Capture the cell that displays the provided text and extract its [X, Y] central coordinate. 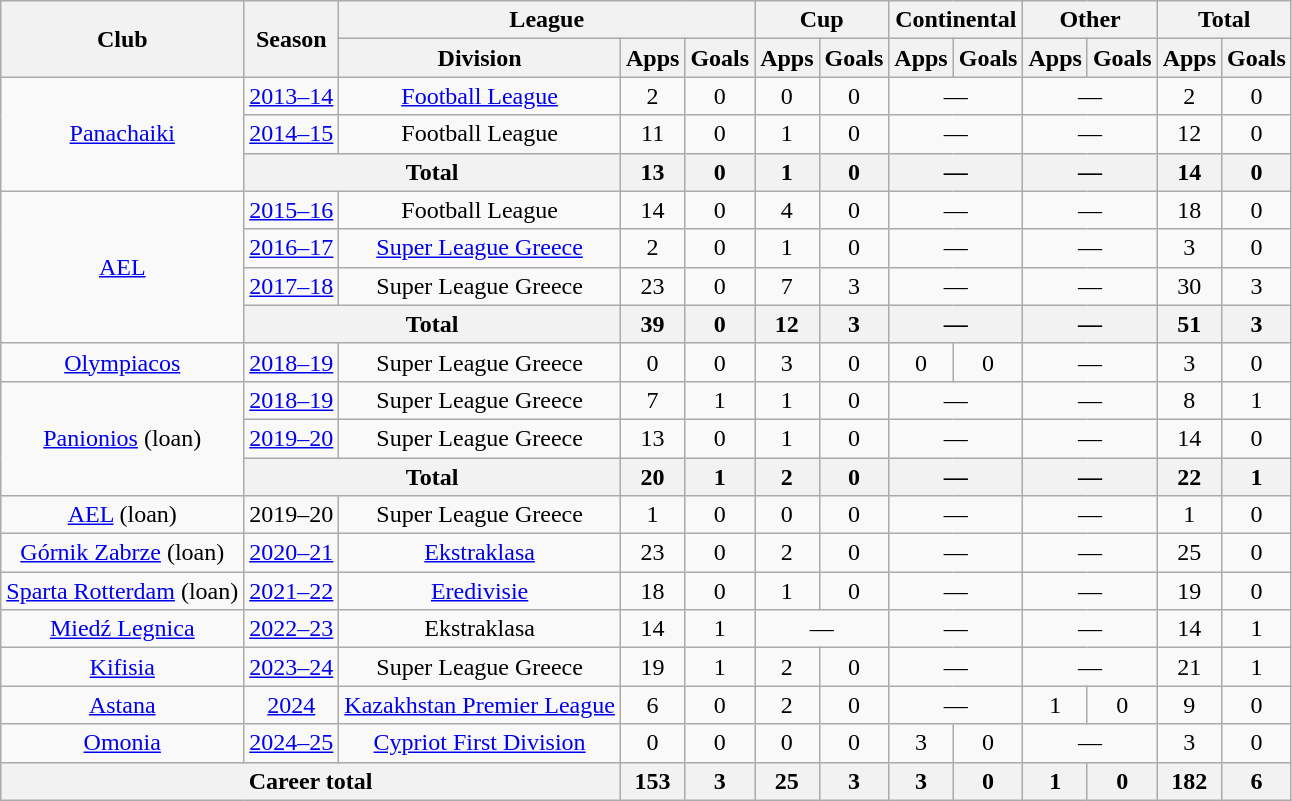
Continental [956, 20]
51 [1189, 324]
2024–25 [292, 743]
2014–15 [292, 134]
2017–18 [292, 286]
AEL [122, 267]
Olympiacos [122, 362]
8 [1189, 400]
39 [652, 324]
Astana [122, 705]
182 [1189, 781]
9 [1189, 705]
2024 [292, 705]
Sparta Rotterdam (loan) [122, 591]
Kifisia [122, 667]
2015–16 [292, 210]
Club [122, 39]
2016–17 [292, 248]
21 [1189, 667]
153 [652, 781]
2021–22 [292, 591]
22 [1189, 477]
AEL (loan) [122, 515]
Panachaiki [122, 134]
11 [652, 134]
2020–21 [292, 553]
20 [652, 477]
League [547, 20]
Omonia [122, 743]
Miedź Legnica [122, 629]
Cypriot First Division [480, 743]
Górnik Zabrze (loan) [122, 553]
2022–23 [292, 629]
Career total [311, 781]
2013–14 [292, 96]
Panionios (loan) [122, 438]
Eredivisie [480, 591]
30 [1189, 286]
Season [292, 39]
Other [1090, 20]
4 [787, 210]
Division [480, 58]
2023–24 [292, 667]
Kazakhstan Premier League [480, 705]
Cup [822, 20]
